From the cell containing the given text, extract its center point as [x, y] coordinate. 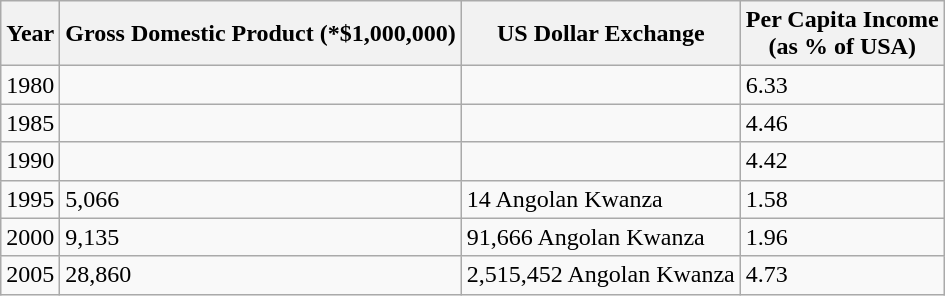
1.58 [842, 199]
Gross Domestic Product (*$1,000,000) [260, 34]
1985 [30, 123]
2000 [30, 237]
9,135 [260, 237]
2,515,452 Angolan Kwanza [600, 275]
91,666 Angolan Kwanza [600, 237]
Year [30, 34]
1.96 [842, 237]
14 Angolan Kwanza [600, 199]
US Dollar Exchange [600, 34]
4.46 [842, 123]
28,860 [260, 275]
4.73 [842, 275]
1990 [30, 161]
1980 [30, 85]
5,066 [260, 199]
Per Capita Income (as % of USA) [842, 34]
1995 [30, 199]
2005 [30, 275]
6.33 [842, 85]
4.42 [842, 161]
